Pinpoint the cell where the given text exists, returning its [X, Y] midpoint coordinate. 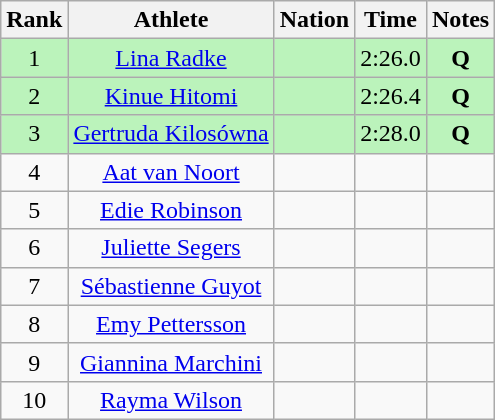
Rank [34, 20]
Athlete [171, 20]
7 [34, 286]
6 [34, 248]
Edie Robinson [171, 210]
4 [34, 172]
Lina Radke [171, 58]
3 [34, 134]
2:26.4 [391, 96]
Giannina Marchini [171, 362]
10 [34, 400]
Juliette Segers [171, 248]
1 [34, 58]
Sébastienne Guyot [171, 286]
9 [34, 362]
Emy Pettersson [171, 324]
Gertruda Kilosówna [171, 134]
2:26.0 [391, 58]
8 [34, 324]
2:28.0 [391, 134]
Notes [460, 20]
Aat van Noort [171, 172]
5 [34, 210]
2 [34, 96]
Nation [314, 20]
Time [391, 20]
Rayma Wilson [171, 400]
Kinue Hitomi [171, 96]
